From the cell containing the given text, extract its center point as (x, y) coordinate. 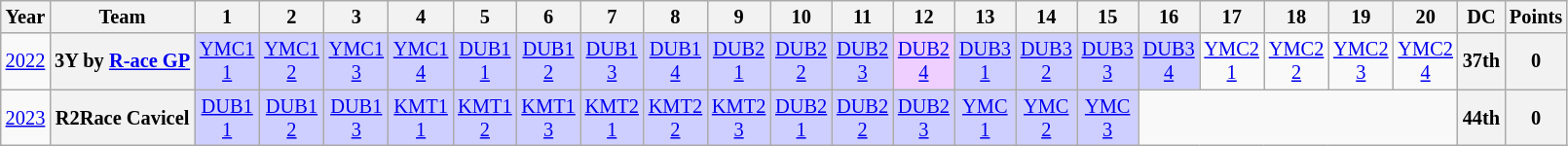
KMT13 (547, 118)
YMC2 (1046, 118)
37th (1481, 61)
DUB34 (1169, 61)
Team (123, 17)
11 (863, 17)
17 (1232, 17)
YMC11 (227, 61)
19 (1361, 17)
DUB14 (676, 61)
1 (227, 17)
DC (1481, 17)
3 (356, 17)
44th (1481, 118)
16 (1169, 17)
Year (25, 17)
7 (612, 17)
13 (986, 17)
14 (1046, 17)
KMT21 (612, 118)
KMT23 (738, 118)
DUB33 (1108, 61)
6 (547, 17)
DUB32 (1046, 61)
YMC24 (1426, 61)
YMC3 (1108, 118)
2 (291, 17)
YMC12 (291, 61)
9 (738, 17)
DUB24 (923, 61)
10 (801, 17)
20 (1426, 17)
YMC1 (986, 118)
KMT11 (421, 118)
15 (1108, 17)
2022 (25, 61)
8 (676, 17)
4 (421, 17)
KMT22 (676, 118)
3Y by R-ace GP (123, 61)
YMC23 (1361, 61)
YMC13 (356, 61)
KMT12 (485, 118)
R2Race Cavicel (123, 118)
12 (923, 17)
2023 (25, 118)
5 (485, 17)
YMC22 (1296, 61)
18 (1296, 17)
Points (1536, 17)
DUB31 (986, 61)
YMC14 (421, 61)
YMC21 (1232, 61)
